Scan for the cell matching the given text and deliver its [x, y] coordinate at center. 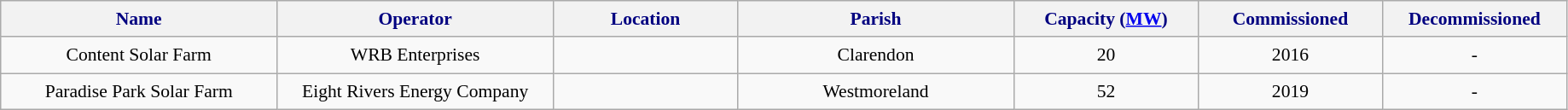
Name [139, 19]
Eight Rivers Energy Company [415, 92]
Clarendon [876, 56]
Paradise Park Solar Farm [139, 92]
52 [1106, 92]
WRB Enterprises [415, 56]
Commissioned [1290, 19]
Parish [876, 19]
Westmoreland [876, 92]
Decommissioned [1474, 19]
Operator [415, 19]
Capacity (MW) [1106, 19]
Location [646, 19]
2019 [1290, 92]
Content Solar Farm [139, 56]
2016 [1290, 56]
20 [1106, 56]
